Detect which cell encompasses the target text, then output its [x, y] center coordinate. 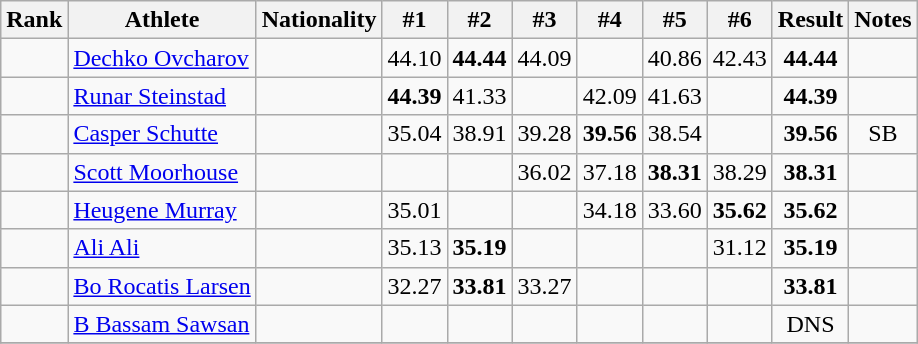
#1 [414, 20]
Notes [883, 20]
42.09 [610, 96]
32.27 [414, 286]
33.60 [674, 210]
DNS [810, 324]
Athlete [162, 20]
35.04 [414, 134]
38.91 [480, 134]
41.63 [674, 96]
34.18 [610, 210]
#2 [480, 20]
B Bassam Sawsan [162, 324]
31.12 [740, 248]
Heugene Murray [162, 210]
39.28 [544, 134]
40.86 [674, 58]
Dechko Ovcharov [162, 58]
38.54 [674, 134]
35.01 [414, 210]
Ali Ali [162, 248]
44.09 [544, 58]
35.13 [414, 248]
33.27 [544, 286]
Bo Rocatis Larsen [162, 286]
#3 [544, 20]
38.29 [740, 172]
41.33 [480, 96]
37.18 [610, 172]
42.43 [740, 58]
Scott Moorhouse [162, 172]
#6 [740, 20]
Rank [34, 20]
Casper Schutte [162, 134]
#4 [610, 20]
#5 [674, 20]
44.10 [414, 58]
Result [810, 20]
Nationality [319, 20]
SB [883, 134]
36.02 [544, 172]
Runar Steinstad [162, 96]
